Return the [x, y] coordinate for the center point of the cell that contains the specified text.  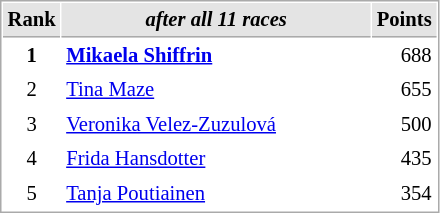
5 [32, 194]
Tina Maze [216, 90]
Tanja Poutiainen [216, 194]
1 [32, 56]
500 [404, 124]
Points [404, 20]
Frida Hansdotter [216, 158]
Rank [32, 20]
4 [32, 158]
after all 11 races [216, 20]
Mikaela Shiffrin [216, 56]
688 [404, 56]
3 [32, 124]
2 [32, 90]
354 [404, 194]
655 [404, 90]
Veronika Velez-Zuzulová [216, 124]
435 [404, 158]
